Return the [X, Y] coordinate for the center point of the cell that contains the specified text.  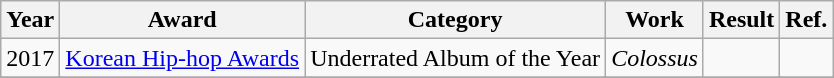
2017 [30, 58]
Work [655, 20]
Category [456, 20]
Korean Hip-hop Awards [182, 58]
Award [182, 20]
Underrated Album of the Year [456, 58]
Ref. [806, 20]
Result [741, 20]
Year [30, 20]
Colossus [655, 58]
